Locate the cell with the specified text and output its (X, Y) center coordinate. 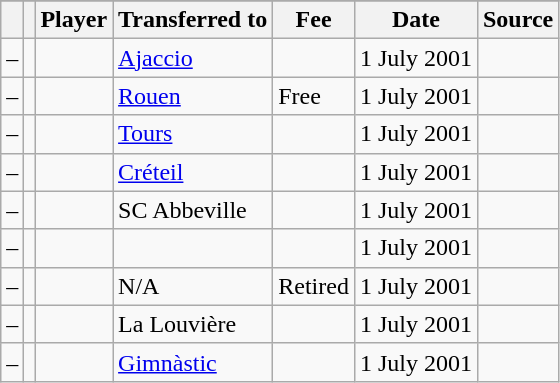
Date (416, 20)
La Louvière (193, 324)
Ajaccio (193, 58)
Fee (314, 20)
Rouen (193, 96)
Free (314, 96)
N/A (193, 286)
Gimnàstic (193, 362)
Tours (193, 134)
Transferred to (193, 20)
SC Abbeville (193, 210)
Créteil (193, 172)
Source (518, 20)
Retired (314, 286)
Player (74, 20)
